Pinpoint the cell where the given text exists, returning its [x, y] midpoint coordinate. 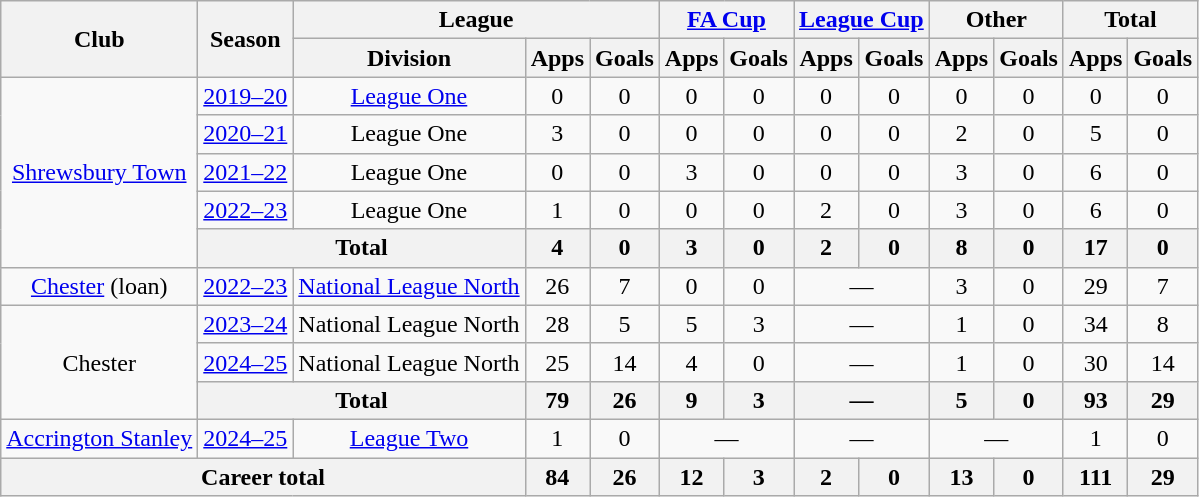
12 [691, 477]
2021–22 [246, 172]
Chester (loan) [100, 286]
17 [1095, 248]
League [476, 20]
Accrington Stanley [100, 438]
111 [1095, 477]
9 [691, 400]
93 [1095, 400]
30 [1095, 362]
Other [996, 20]
13 [961, 477]
2020–21 [246, 134]
Club [100, 39]
2023–24 [246, 324]
League Cup [862, 20]
FA Cup [726, 20]
Season [246, 39]
Division [409, 58]
79 [557, 400]
League Two [409, 438]
2019–20 [246, 96]
28 [557, 324]
Chester [100, 362]
Shrewsbury Town [100, 172]
25 [557, 362]
34 [1095, 324]
Career total [263, 477]
84 [557, 477]
